Locate the cell with the specified text and output its (x, y) center coordinate. 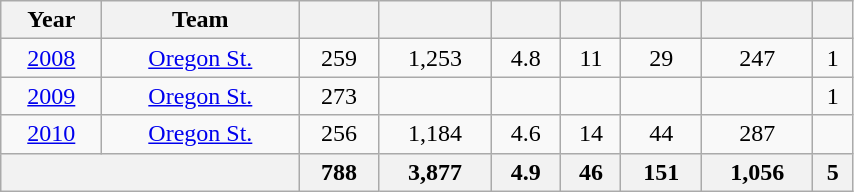
1,056 (758, 172)
256 (340, 134)
4.8 (526, 58)
29 (662, 58)
259 (340, 58)
Team (200, 20)
3,877 (434, 172)
4.9 (526, 172)
46 (591, 172)
788 (340, 172)
273 (340, 96)
2010 (52, 134)
247 (758, 58)
151 (662, 172)
1,253 (434, 58)
5 (833, 172)
11 (591, 58)
14 (591, 134)
2009 (52, 96)
44 (662, 134)
Year (52, 20)
2008 (52, 58)
287 (758, 134)
4.6 (526, 134)
1,184 (434, 134)
